Determine the [x, y] coordinate at the center of the cell enclosing the given text.  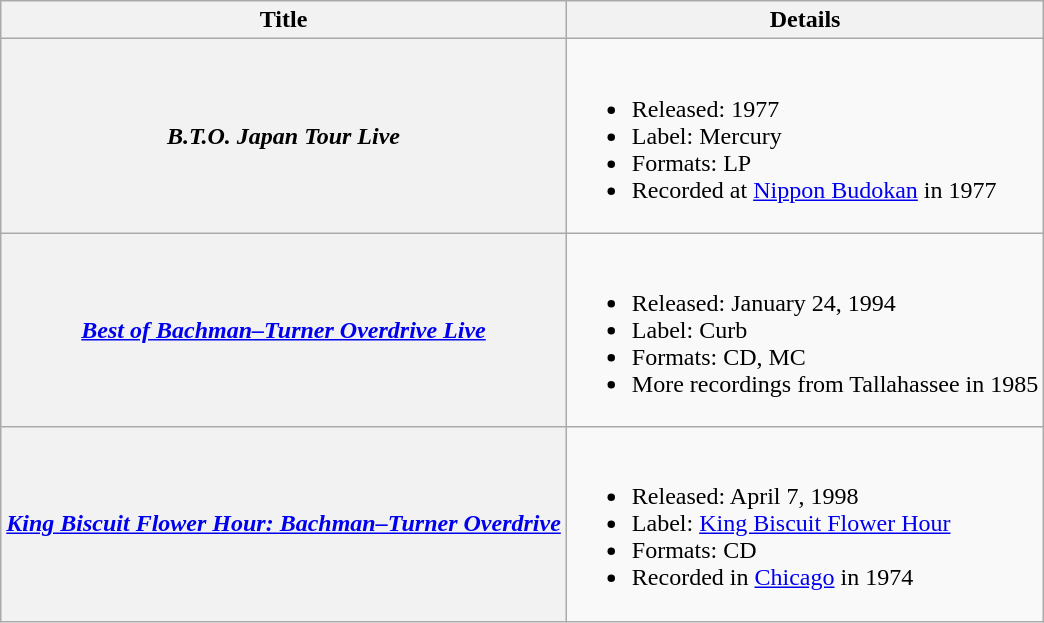
Title [284, 20]
B.T.O. Japan Tour Live [284, 136]
King Biscuit Flower Hour: Bachman–Turner Overdrive [284, 524]
Released: April 7, 1998Label: King Biscuit Flower HourFormats: CDRecorded in Chicago in 1974 [804, 524]
Released: January 24, 1994Label: CurbFormats: CD, MCMore recordings from Tallahassee in 1985 [804, 330]
Released: 1977Label: MercuryFormats: LPRecorded at Nippon Budokan in 1977 [804, 136]
Best of Bachman–Turner Overdrive Live [284, 330]
Details [804, 20]
